Identify which cell holds the provided text, then report its (x, y) central coordinate. 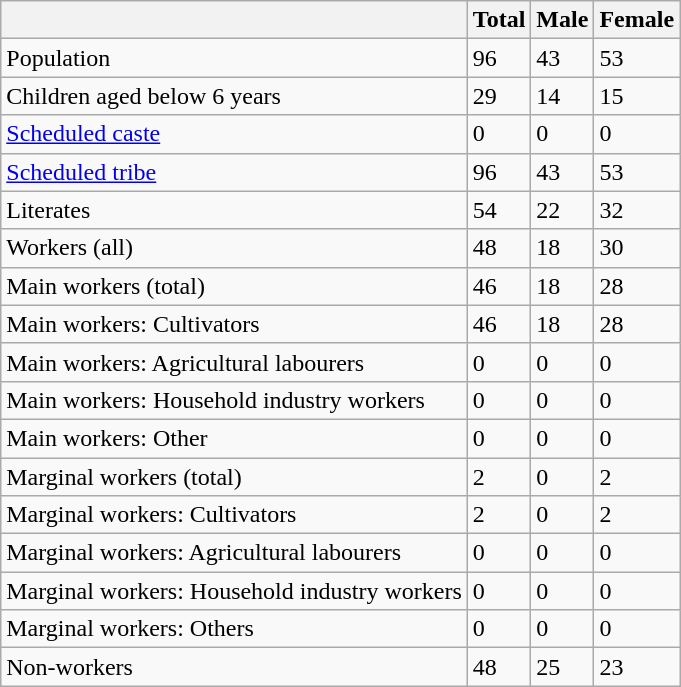
Children aged below 6 years (234, 96)
Female (637, 20)
Marginal workers: Others (234, 629)
Main workers: Cultivators (234, 324)
14 (562, 96)
Marginal workers: Household industry workers (234, 591)
Population (234, 58)
Main workers (total) (234, 286)
Scheduled tribe (234, 172)
Main workers: Agricultural labourers (234, 362)
32 (637, 210)
25 (562, 667)
Main workers: Household industry workers (234, 400)
22 (562, 210)
29 (499, 96)
Marginal workers: Agricultural labourers (234, 553)
Main workers: Other (234, 438)
Marginal workers: Cultivators (234, 515)
Literates (234, 210)
23 (637, 667)
30 (637, 248)
Male (562, 20)
Marginal workers (total) (234, 477)
Workers (all) (234, 248)
15 (637, 96)
Non-workers (234, 667)
Total (499, 20)
54 (499, 210)
Scheduled caste (234, 134)
